Pinpoint the cell where the given text exists, returning its [X, Y] midpoint coordinate. 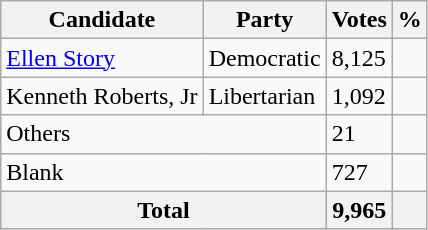
Blank [164, 172]
% [410, 20]
Candidate [102, 20]
Total [164, 210]
Kenneth Roberts, Jr [102, 96]
727 [359, 172]
Votes [359, 20]
Others [164, 134]
9,965 [359, 210]
Party [264, 20]
8,125 [359, 58]
21 [359, 134]
Libertarian [264, 96]
1,092 [359, 96]
Ellen Story [102, 58]
Democratic [264, 58]
